For the text-containing cell, return its midpoint in [x, y] coordinate format. 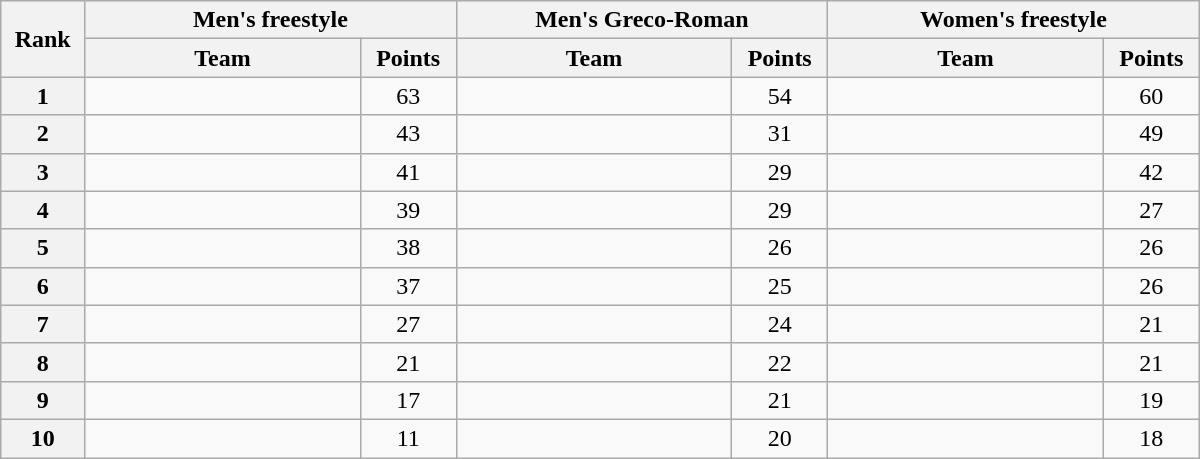
38 [408, 248]
22 [780, 362]
19 [1151, 400]
Men's freestyle [271, 20]
25 [780, 286]
31 [780, 134]
18 [1151, 438]
8 [43, 362]
3 [43, 172]
54 [780, 96]
11 [408, 438]
9 [43, 400]
10 [43, 438]
7 [43, 324]
1 [43, 96]
37 [408, 286]
Women's freestyle [1014, 20]
43 [408, 134]
24 [780, 324]
63 [408, 96]
5 [43, 248]
6 [43, 286]
39 [408, 210]
17 [408, 400]
Men's Greco-Roman [642, 20]
2 [43, 134]
41 [408, 172]
60 [1151, 96]
4 [43, 210]
49 [1151, 134]
20 [780, 438]
Rank [43, 39]
42 [1151, 172]
